Search for the cell housing the specified text and yield its (X, Y) center coordinate. 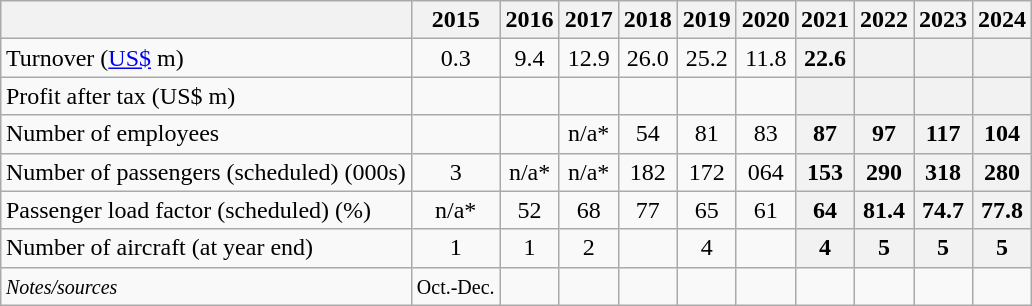
2023 (944, 20)
182 (648, 172)
Passenger load factor (scheduled) (%) (206, 210)
87 (824, 134)
77 (648, 210)
25.2 (706, 58)
52 (530, 210)
83 (766, 134)
22.6 (824, 58)
81.4 (884, 210)
11.8 (766, 58)
65 (706, 210)
Number of aircraft (at year end) (206, 248)
290 (884, 172)
2019 (706, 20)
064 (766, 172)
172 (706, 172)
2015 (456, 20)
12.9 (588, 58)
2018 (648, 20)
2017 (588, 20)
318 (944, 172)
68 (588, 210)
Number of employees (206, 134)
54 (648, 134)
2016 (530, 20)
2021 (824, 20)
74.7 (944, 210)
Number of passengers (scheduled) (000s) (206, 172)
0.3 (456, 58)
Turnover (US$ m) (206, 58)
2 (588, 248)
2020 (766, 20)
2022 (884, 20)
61 (766, 210)
64 (824, 210)
2024 (1002, 20)
9.4 (530, 58)
81 (706, 134)
153 (824, 172)
97 (884, 134)
3 (456, 172)
280 (1002, 172)
Notes/sources (206, 286)
117 (944, 134)
77.8 (1002, 210)
Profit after tax (US$ m) (206, 96)
Oct.-Dec. (456, 286)
26.0 (648, 58)
104 (1002, 134)
